Determine the (X, Y) coordinate at the center of the cell enclosing the given text.  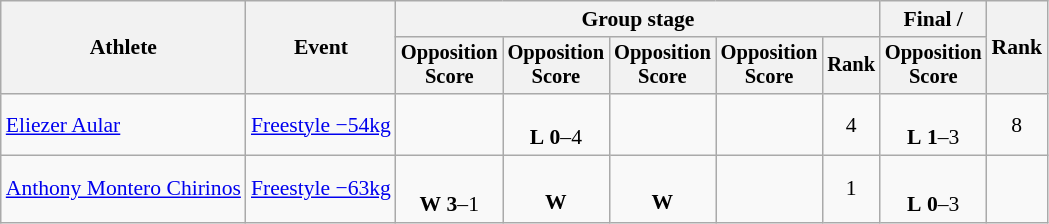
Freestyle −63kg (321, 190)
Athlete (124, 48)
Final / (934, 19)
W 3–1 (450, 190)
Anthony Montero Chirinos (124, 190)
L 0–3 (934, 190)
1 (851, 190)
Group stage (638, 19)
4 (851, 124)
L 0–4 (556, 124)
8 (1016, 124)
L 1–3 (934, 124)
Freestyle −54kg (321, 124)
Event (321, 48)
Eliezer Aular (124, 124)
